Scan for the cell matching the given text and deliver its (x, y) coordinate at center. 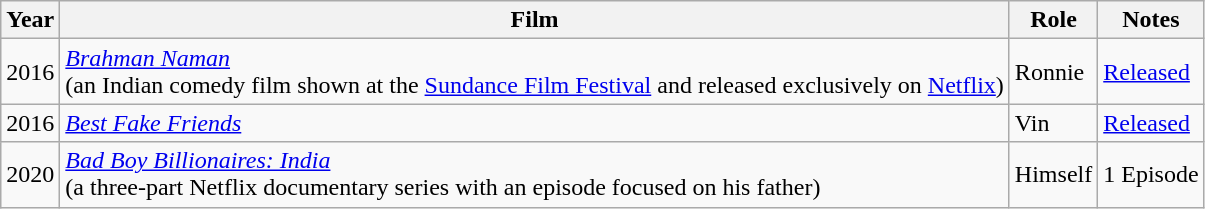
Brahman Naman(an Indian comedy film shown at the Sundance Film Festival and released exclusively on Netflix) (535, 72)
Notes (1151, 20)
Film (535, 20)
Year (30, 20)
2020 (30, 174)
Best Fake Friends (535, 123)
Ronnie (1053, 72)
Himself (1053, 174)
Vin (1053, 123)
Bad Boy Billionaires: India(a three-part Netflix documentary series with an episode focused on his father) (535, 174)
1 Episode (1151, 174)
Role (1053, 20)
